Provide the [x, y] coordinate of the cell's center where the given text is located.  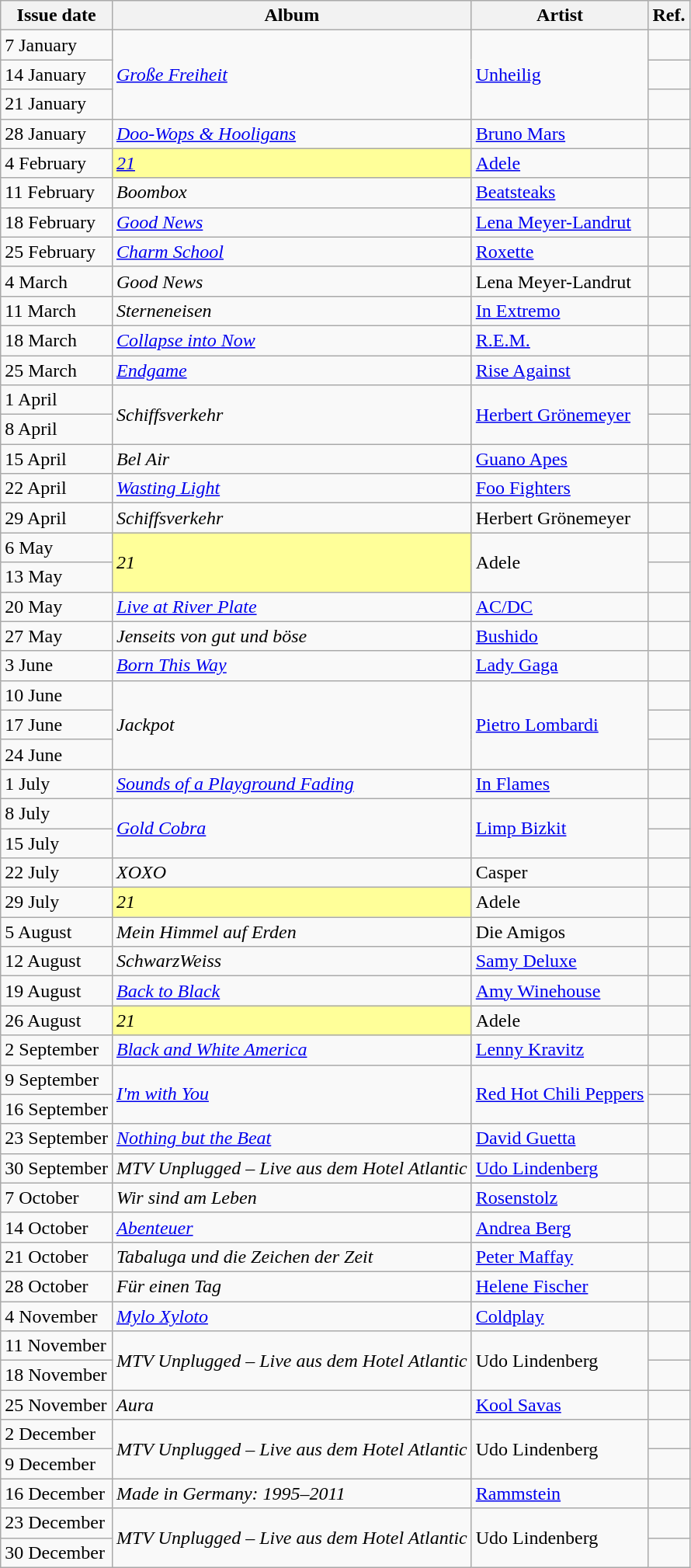
23 September [57, 1139]
11 November [57, 1346]
7 January [57, 45]
15 July [57, 843]
Andrea Berg [560, 1227]
Peter Maffay [560, 1257]
4 February [57, 163]
29 April [57, 518]
I'm with You [292, 1094]
24 June [57, 754]
15 April [57, 459]
9 September [57, 1080]
4 March [57, 281]
9 December [57, 1464]
David Guetta [560, 1139]
Tabaluga und die Zeichen der Zeit [292, 1257]
Made in Germany: 1995–2011 [292, 1493]
Gold Cobra [292, 828]
7 October [57, 1198]
16 September [57, 1109]
30 September [57, 1168]
XOXO [292, 873]
Beatsteaks [560, 193]
SchwarzWeiss [292, 961]
25 November [57, 1405]
Back to Black [292, 991]
Sounds of a Playground Fading [292, 784]
Lenny Kravitz [560, 1050]
Limp Bizkit [560, 828]
Mylo Xyloto [292, 1316]
Boombox [292, 193]
Mein Himmel auf Erden [292, 932]
Born This Way [292, 666]
Roxette [560, 252]
28 January [57, 134]
29 July [57, 902]
Black and White America [292, 1050]
Charm School [292, 252]
Kool Savas [560, 1405]
11 March [57, 311]
Bruno Mars [560, 134]
In Extremo [560, 311]
21 October [57, 1257]
Lady Gaga [560, 666]
Rosenstolz [560, 1198]
18 February [57, 222]
19 August [57, 991]
16 December [57, 1493]
2 September [57, 1050]
Die Amigos [560, 932]
14 October [57, 1227]
Doo-Wops & Hooligans [292, 134]
18 March [57, 340]
Amy Winehouse [560, 991]
Issue date [57, 16]
Rammstein [560, 1493]
14 January [57, 75]
22 April [57, 488]
8 July [57, 813]
18 November [57, 1375]
Album [292, 16]
26 August [57, 1020]
1 July [57, 784]
Bel Air [292, 459]
12 August [57, 961]
Sterneneisen [292, 311]
30 December [57, 1552]
5 August [57, 932]
3 June [57, 666]
Rise Against [560, 370]
Für einen Tag [292, 1286]
In Flames [560, 784]
Coldplay [560, 1316]
Aura [292, 1405]
25 March [57, 370]
6 May [57, 548]
Bushido [560, 636]
Nothing but the Beat [292, 1139]
Endgame [292, 370]
Wir sind am Leben [292, 1198]
Jackpot [292, 725]
27 May [57, 636]
Jenseits von gut und böse [292, 636]
Foo Fighters [560, 488]
R.E.M. [560, 340]
10 June [57, 695]
17 June [57, 725]
1 April [57, 400]
11 February [57, 193]
Große Freiheit [292, 75]
20 May [57, 607]
21 January [57, 104]
13 May [57, 577]
Live at River Plate [292, 607]
AC/DC [560, 607]
23 December [57, 1523]
22 July [57, 873]
Pietro Lombardi [560, 725]
Wasting Light [292, 488]
Abenteuer [292, 1227]
Casper [560, 873]
8 April [57, 429]
Collapse into Now [292, 340]
Ref. [669, 16]
2 December [57, 1434]
Artist [560, 16]
Guano Apes [560, 459]
Helene Fischer [560, 1286]
Unheilig [560, 75]
Samy Deluxe [560, 961]
28 October [57, 1286]
4 November [57, 1316]
25 February [57, 252]
Red Hot Chili Peppers [560, 1094]
